Return [x, y] of the center of cell containing provided text 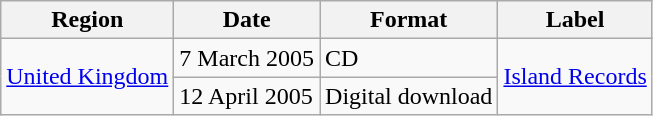
Island Records [575, 77]
Digital download [409, 96]
CD [409, 58]
12 April 2005 [247, 96]
Region [88, 20]
Date [247, 20]
Format [409, 20]
Label [575, 20]
United Kingdom [88, 77]
7 March 2005 [247, 58]
